Locate the cell with the specified text and output its (X, Y) center coordinate. 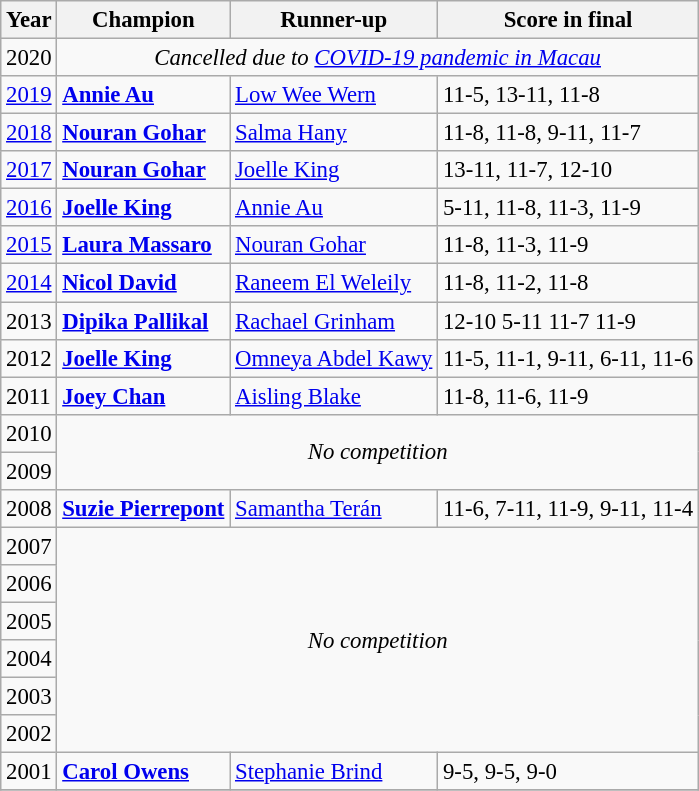
11-8, 11-3, 11-9 (568, 245)
2019 (29, 95)
Score in final (568, 20)
2012 (29, 358)
11-8, 11-8, 9-11, 11-7 (568, 133)
9-5, 9-5, 9-0 (568, 772)
2007 (29, 546)
Suzie Pierrepont (144, 509)
Samantha Terán (334, 509)
2006 (29, 584)
2016 (29, 208)
Low Wee Wern (334, 95)
11-8, 11-2, 11-8 (568, 283)
2011 (29, 396)
5-11, 11-8, 11-3, 11-9 (568, 208)
Aisling Blake (334, 396)
2001 (29, 772)
12-10 5-11 11-7 11-9 (568, 321)
Carol Owens (144, 772)
2013 (29, 321)
2018 (29, 133)
Year (29, 20)
Nicol David (144, 283)
2014 (29, 283)
2002 (29, 734)
2017 (29, 170)
2008 (29, 509)
11-5, 11-1, 9-11, 6-11, 11-6 (568, 358)
2005 (29, 621)
Champion (144, 20)
Rachael Grinham (334, 321)
Stephanie Brind (334, 772)
Dipika Pallikal (144, 321)
11-6, 7-11, 11-9, 9-11, 11-4 (568, 509)
2003 (29, 697)
Runner-up (334, 20)
11-5, 13-11, 11-8 (568, 95)
2009 (29, 471)
Omneya Abdel Kawy (334, 358)
Cancelled due to COVID-19 pandemic in Macau (378, 58)
2015 (29, 245)
Laura Massaro (144, 245)
Raneem El Weleily (334, 283)
13-11, 11-7, 12-10 (568, 170)
11-8, 11-6, 11-9 (568, 396)
2010 (29, 433)
Joey Chan (144, 396)
Salma Hany (334, 133)
2020 (29, 58)
2004 (29, 659)
